Search for the cell housing the specified text and yield its (x, y) center coordinate. 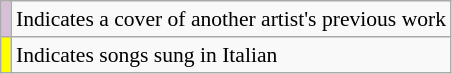
Indicates songs sung in Italian (231, 55)
Indicates a cover of another artist's previous work (231, 19)
